Identify which cell holds the provided text, then report its [X, Y] central coordinate. 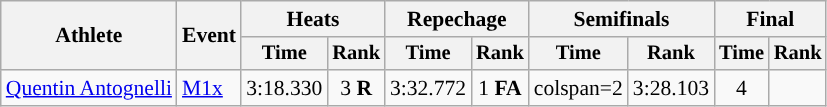
Athlete [89, 36]
4 [742, 88]
3 R [356, 88]
Semifinals [622, 19]
Final [770, 19]
3:28.103 [671, 88]
3:18.330 [284, 88]
1 FA [500, 88]
Quentin Antognelli [89, 88]
Repechage [457, 19]
Heats [313, 19]
colspan=2 [578, 88]
M1x [209, 88]
Event [209, 36]
3:32.772 [428, 88]
